Determine the (x, y) coordinate at the center of the cell enclosing the given text.  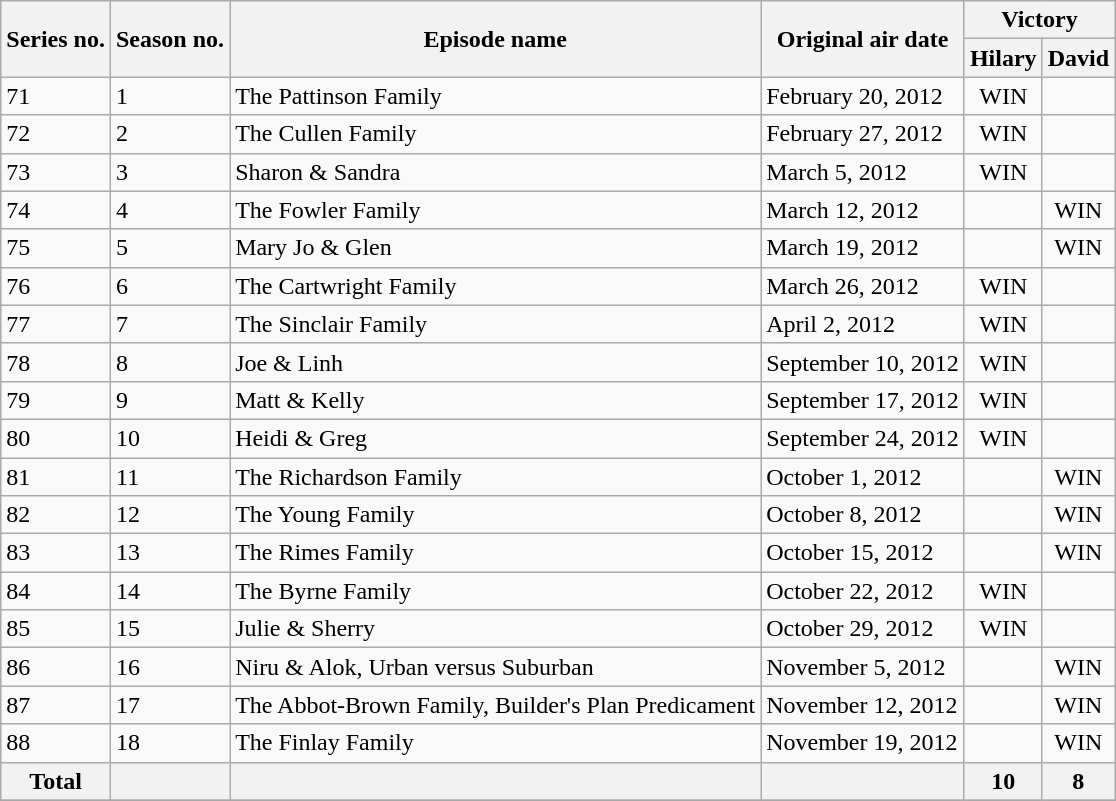
4 (170, 210)
Hilary (1003, 58)
Season no. (170, 39)
David (1078, 58)
The Cullen Family (496, 134)
12 (170, 515)
The Pattinson Family (496, 96)
85 (56, 629)
86 (56, 667)
Sharon & Sandra (496, 172)
April 2, 2012 (863, 324)
80 (56, 438)
Series no. (56, 39)
76 (56, 286)
18 (170, 743)
78 (56, 362)
The Finlay Family (496, 743)
83 (56, 553)
Heidi & Greg (496, 438)
5 (170, 248)
Original air date (863, 39)
3 (170, 172)
The Richardson Family (496, 477)
The Byrne Family (496, 591)
Matt & Kelly (496, 400)
6 (170, 286)
November 5, 2012 (863, 667)
73 (56, 172)
87 (56, 705)
74 (56, 210)
15 (170, 629)
88 (56, 743)
Victory (1039, 20)
17 (170, 705)
71 (56, 96)
Niru & Alok, Urban versus Suburban (496, 667)
7 (170, 324)
September 24, 2012 (863, 438)
2 (170, 134)
Joe & Linh (496, 362)
November 19, 2012 (863, 743)
16 (170, 667)
13 (170, 553)
October 1, 2012 (863, 477)
1 (170, 96)
March 12, 2012 (863, 210)
81 (56, 477)
84 (56, 591)
March 26, 2012 (863, 286)
March 5, 2012 (863, 172)
September 17, 2012 (863, 400)
The Young Family (496, 515)
75 (56, 248)
11 (170, 477)
Julie & Sherry (496, 629)
October 15, 2012 (863, 553)
September 10, 2012 (863, 362)
Mary Jo & Glen (496, 248)
9 (170, 400)
October 29, 2012 (863, 629)
February 20, 2012 (863, 96)
The Fowler Family (496, 210)
82 (56, 515)
The Sinclair Family (496, 324)
February 27, 2012 (863, 134)
March 19, 2012 (863, 248)
The Rimes Family (496, 553)
The Cartwright Family (496, 286)
77 (56, 324)
Total (56, 781)
October 8, 2012 (863, 515)
Episode name (496, 39)
14 (170, 591)
November 12, 2012 (863, 705)
October 22, 2012 (863, 591)
79 (56, 400)
72 (56, 134)
The Abbot-Brown Family, Builder's Plan Predicament (496, 705)
